Determine the (X, Y) coordinate at the center of the cell enclosing the given text.  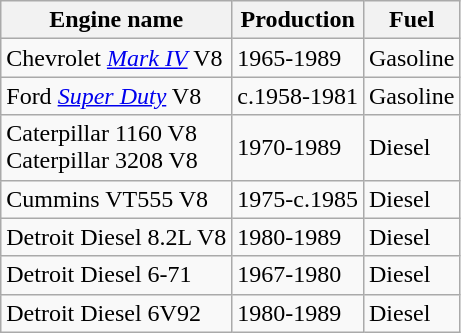
Chevrolet Mark IV V8 (116, 58)
1967-1980 (298, 275)
Production (298, 20)
Engine name (116, 20)
1975-c.1985 (298, 199)
Cummins VT555 V8 (116, 199)
Fuel (411, 20)
c.1958-1981 (298, 96)
Detroit Diesel 8.2L V8 (116, 237)
Detroit Diesel 6V92 (116, 313)
1970-1989 (298, 148)
Detroit Diesel 6-71 (116, 275)
Caterpillar 1160 V8Caterpillar 3208 V8 (116, 148)
Ford Super Duty V8 (116, 96)
1965-1989 (298, 58)
